Scan for the cell matching the given text and deliver its (x, y) coordinate at center. 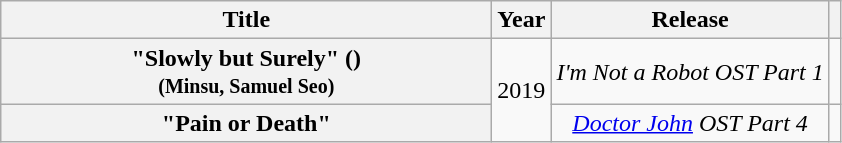
2019 (522, 90)
Doctor John OST Part 4 (690, 123)
Release (690, 20)
Year (522, 20)
I'm Not a Robot OST Part 1 (690, 72)
"Slowly but Surely" ()(Minsu, Samuel Seo) (246, 72)
Title (246, 20)
"Pain or Death" (246, 123)
